Capture the cell that displays the provided text and extract its [x, y] central coordinate. 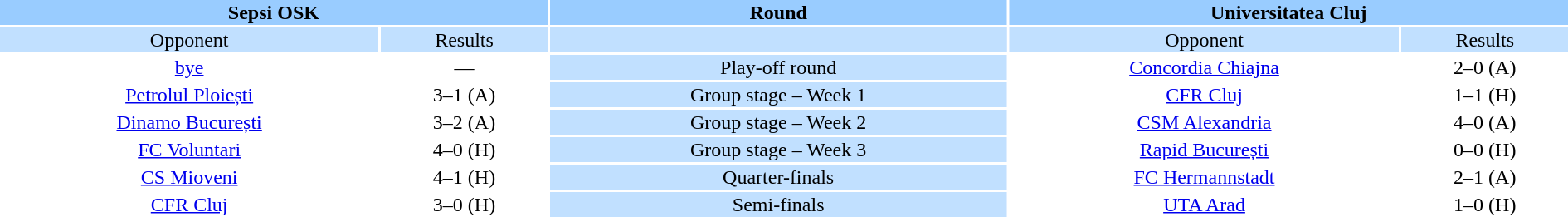
Petrolul Ploiești [189, 95]
CSM Alexandria [1205, 122]
3–2 (A) [464, 122]
1–1 (H) [1485, 95]
1–0 (H) [1485, 205]
4–1 (H) [464, 177]
3–0 (H) [464, 205]
4–0 (H) [464, 150]
Semi-finals [778, 205]
Universitatea Cluj [1289, 12]
— [464, 67]
bye [189, 67]
Group stage – Week 2 [778, 122]
4–0 (A) [1485, 122]
CS Mioveni [189, 177]
3–1 (A) [464, 95]
Group stage – Week 3 [778, 150]
Play-off round [778, 67]
Round [778, 12]
Concordia Chiajna [1205, 67]
FC Voluntari [189, 150]
Group stage – Week 1 [778, 95]
Dinamo București [189, 122]
UTA Arad [1205, 205]
FC Hermannstadt [1205, 177]
Sepsi OSK [274, 12]
2–1 (A) [1485, 177]
2–0 (A) [1485, 67]
0–0 (H) [1485, 150]
Rapid București [1205, 150]
Quarter-finals [778, 177]
